Capture the cell that displays the provided text and extract its (x, y) central coordinate. 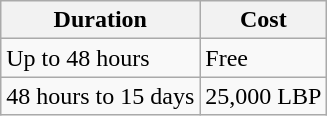
Duration (100, 20)
48 hours to 15 days (100, 96)
Up to 48 hours (100, 58)
Cost (264, 20)
25,000 LBP (264, 96)
Free (264, 58)
